Pinpoint the cell where the given text exists, returning its [x, y] midpoint coordinate. 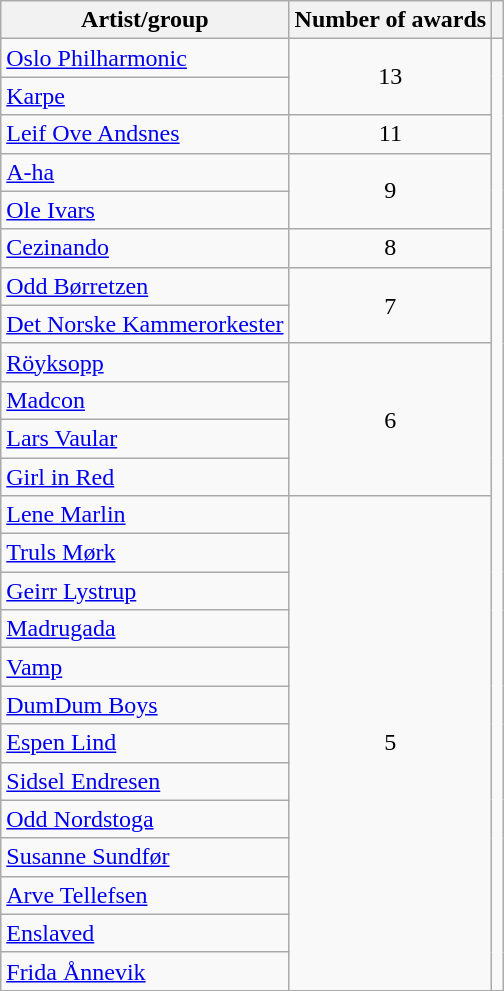
Girl in Red [145, 477]
Enslaved [145, 933]
Leif Ove Andsnes [145, 134]
Röyksopp [145, 362]
Geirr Lystrup [145, 591]
Cezinando [145, 248]
Det Norske Kammerorkester [145, 324]
Odd Nordstoga [145, 819]
Odd Børretzen [145, 286]
Arve Tellefsen [145, 895]
A-ha [145, 172]
13 [390, 77]
Espen Lind [145, 743]
Madrugada [145, 629]
Artist/group [145, 20]
Number of awards [390, 20]
11 [390, 134]
Truls Mørk [145, 553]
Susanne Sundfør [145, 857]
Ole Ivars [145, 210]
DumDum Boys [145, 705]
Oslo Philharmonic [145, 58]
Frida Ånnevik [145, 971]
8 [390, 248]
6 [390, 419]
Lene Marlin [145, 515]
7 [390, 305]
9 [390, 191]
Lars Vaular [145, 438]
Vamp [145, 667]
Madcon [145, 400]
5 [390, 744]
Sidsel Endresen [145, 781]
Karpe [145, 96]
